For the text-containing cell, return its midpoint in [X, Y] coordinate format. 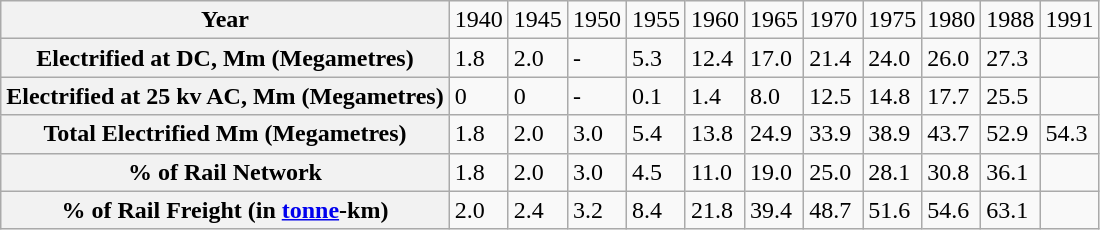
1945 [538, 20]
8.4 [656, 210]
11.0 [714, 172]
12.4 [714, 58]
1988 [1010, 20]
13.8 [714, 134]
Electrified at 25 kv AC, Mm (Megametres) [225, 96]
Electrified at DC, Mm (Megametres) [225, 58]
27.3 [1010, 58]
1960 [714, 20]
24.9 [774, 134]
24.0 [892, 58]
1975 [892, 20]
1950 [596, 20]
52.9 [1010, 134]
28.1 [892, 172]
0.1 [656, 96]
43.7 [952, 134]
17.0 [774, 58]
25.5 [1010, 96]
54.3 [1070, 134]
5.3 [656, 58]
17.7 [952, 96]
% of Rail Freight (in tonne-km) [225, 210]
30.8 [952, 172]
21.4 [834, 58]
1940 [478, 20]
33.9 [834, 134]
2.4 [538, 210]
21.8 [714, 210]
36.1 [1010, 172]
54.6 [952, 210]
3.2 [596, 210]
25.0 [834, 172]
Total Electrified Mm (Megametres) [225, 134]
1980 [952, 20]
Year [225, 20]
19.0 [774, 172]
% of Rail Network [225, 172]
63.1 [1010, 210]
1970 [834, 20]
12.5 [834, 96]
1991 [1070, 20]
48.7 [834, 210]
4.5 [656, 172]
26.0 [952, 58]
8.0 [774, 96]
39.4 [774, 210]
1.4 [714, 96]
1965 [774, 20]
5.4 [656, 134]
1955 [656, 20]
51.6 [892, 210]
38.9 [892, 134]
14.8 [892, 96]
